Detect which cell encompasses the target text, then output its (x, y) center coordinate. 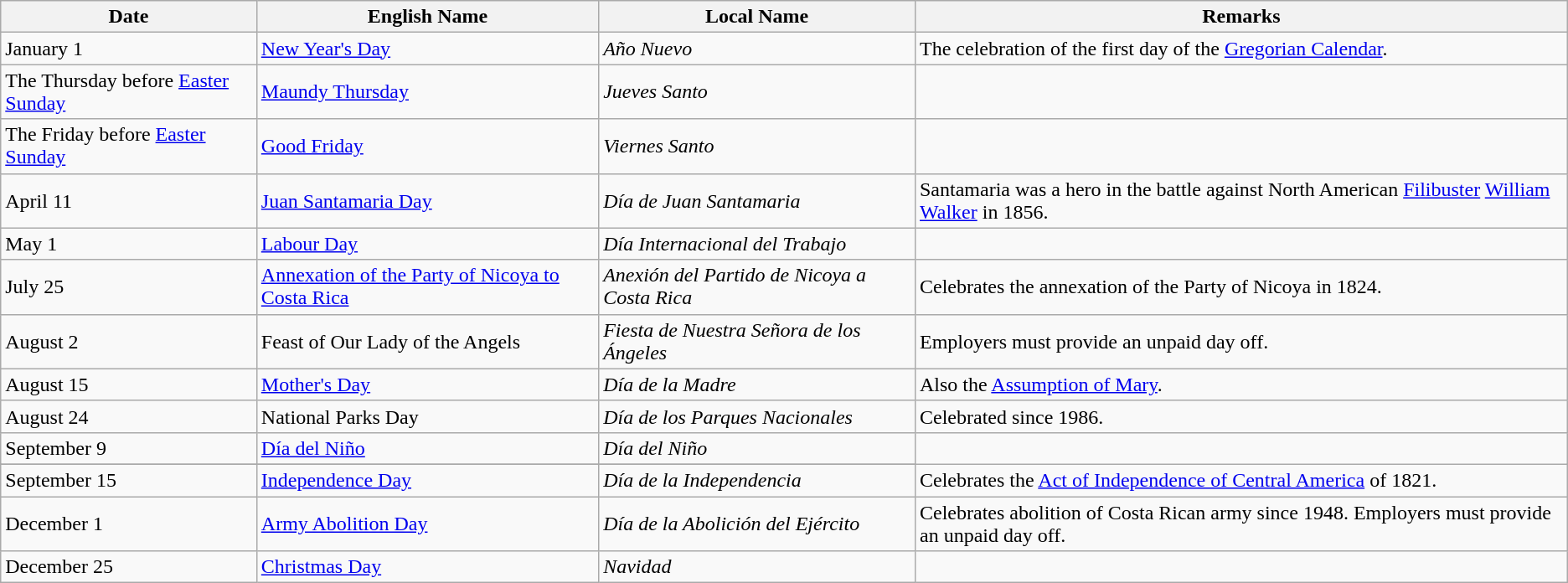
Navidad (757, 567)
Día de la Independencia (757, 480)
August 15 (129, 384)
Año Nuevo (757, 49)
Viernes Santo (757, 146)
April 11 (129, 201)
Mother's Day (427, 384)
Maundy Thursday (427, 92)
Jueves Santo (757, 92)
January 1 (129, 49)
New Year's Day (427, 49)
Día de los Parques Nacionales (757, 416)
December 25 (129, 567)
English Name (427, 17)
Also the Assumption of Mary. (1241, 384)
September 9 (129, 448)
December 1 (129, 523)
Christmas Day (427, 567)
August 2 (129, 342)
September 15 (129, 480)
Annexation of the Party of Nicoya to Costa Rica (427, 286)
Fiesta de Nuestra Señora de los Ángeles (757, 342)
Employers must provide an unpaid day off. (1241, 342)
Anexión del Partido de Nicoya a Costa Rica (757, 286)
July 25 (129, 286)
Feast of Our Lady of the Angels (427, 342)
Good Friday (427, 146)
Army Abolition Day (427, 523)
Día de la Madre (757, 384)
Día de Juan Santamaria (757, 201)
Celebrates abolition of Costa Rican army since 1948. Employers must provide an unpaid day off. (1241, 523)
Celebrates the Act of Independence of Central America of 1821. (1241, 480)
Santamaria was a hero in the battle against North American Filibuster William Walker in 1856. (1241, 201)
Celebrated since 1986. (1241, 416)
The Friday before Easter Sunday (129, 146)
The Thursday before Easter Sunday (129, 92)
May 1 (129, 244)
The celebration of the first day of the Gregorian Calendar. (1241, 49)
Juan Santamaria Day (427, 201)
August 24 (129, 416)
Labour Day (427, 244)
Día de la Abolición del Ejército (757, 523)
Día Internacional del Trabajo (757, 244)
Independence Day (427, 480)
Local Name (757, 17)
Celebrates the annexation of the Party of Nicoya in 1824. (1241, 286)
Remarks (1241, 17)
National Parks Day (427, 416)
Date (129, 17)
